Identify which cell holds the provided text, then report its (X, Y) central coordinate. 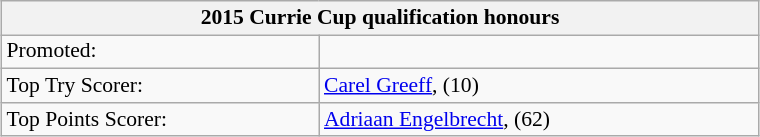
Promoted: (160, 52)
Top Points Scorer: (160, 120)
Carel Greeff, (10) (539, 86)
2015 Currie Cup qualification honours (380, 18)
Top Try Scorer: (160, 86)
Adriaan Engelbrecht, (62) (539, 120)
